Provide the (x, y) coordinate of the cell's center where the given text is located.  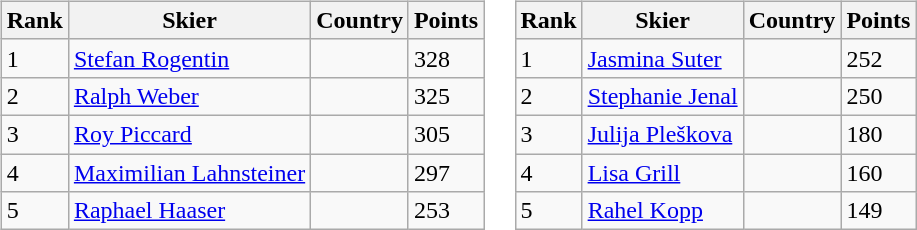
252 (878, 58)
253 (446, 211)
305 (446, 134)
160 (878, 173)
Roy Piccard (189, 134)
Stefan Rogentin (189, 58)
180 (878, 134)
Jasmina Suter (662, 58)
250 (878, 96)
Lisa Grill (662, 173)
Maximilian Lahnsteiner (189, 173)
297 (446, 173)
Raphael Haaser (189, 211)
325 (446, 96)
Julija Pleškova (662, 134)
Rahel Kopp (662, 211)
Ralph Weber (189, 96)
149 (878, 211)
Stephanie Jenal (662, 96)
328 (446, 58)
